Provide the (X, Y) coordinate of the cell's center where the given text is located.  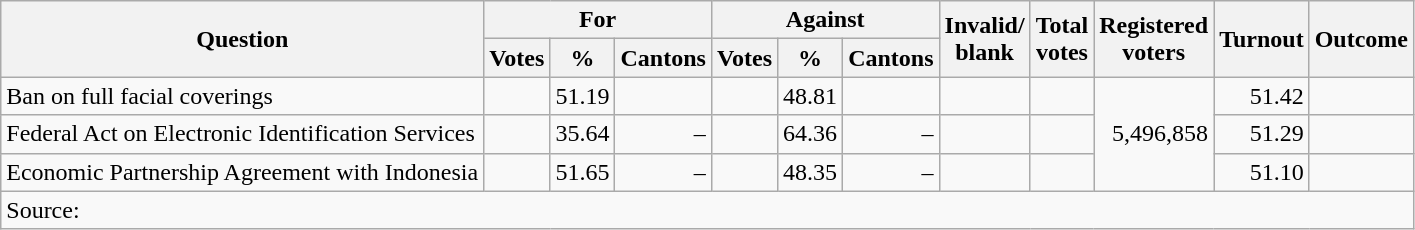
Turnout (1262, 39)
51.65 (582, 172)
Source: (708, 210)
Economic Partnership Agreement with Indonesia (242, 172)
51.10 (1262, 172)
Question (242, 39)
64.36 (810, 134)
Outcome (1361, 39)
51.19 (582, 96)
51.42 (1262, 96)
Registeredvoters (1154, 39)
51.29 (1262, 134)
Totalvotes (1062, 39)
Federal Act on Electronic Identification Services (242, 134)
48.35 (810, 172)
48.81 (810, 96)
For (598, 20)
35.64 (582, 134)
Against (825, 20)
Invalid/blank (984, 39)
5,496,858 (1154, 134)
Ban on full facial coverings (242, 96)
